For the text-containing cell, return its midpoint in [x, y] coordinate format. 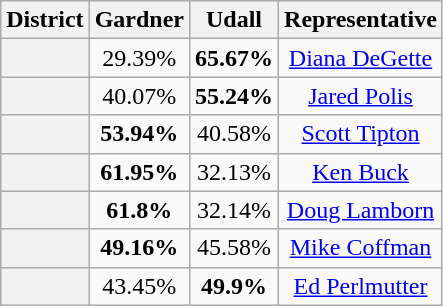
Jared Polis [361, 96]
Doug Lamborn [361, 210]
29.39% [139, 58]
Representative [361, 20]
40.07% [139, 96]
Gardner [139, 20]
53.94% [139, 134]
49.9% [234, 286]
Mike Coffman [361, 248]
40.58% [234, 134]
55.24% [234, 96]
District [45, 20]
61.8% [139, 210]
Ed Perlmutter [361, 286]
61.95% [139, 172]
32.14% [234, 210]
Diana DeGette [361, 58]
49.16% [139, 248]
32.13% [234, 172]
65.67% [234, 58]
Ken Buck [361, 172]
Udall [234, 20]
45.58% [234, 248]
Scott Tipton [361, 134]
43.45% [139, 286]
